Identify which cell holds the provided text, then report its (x, y) central coordinate. 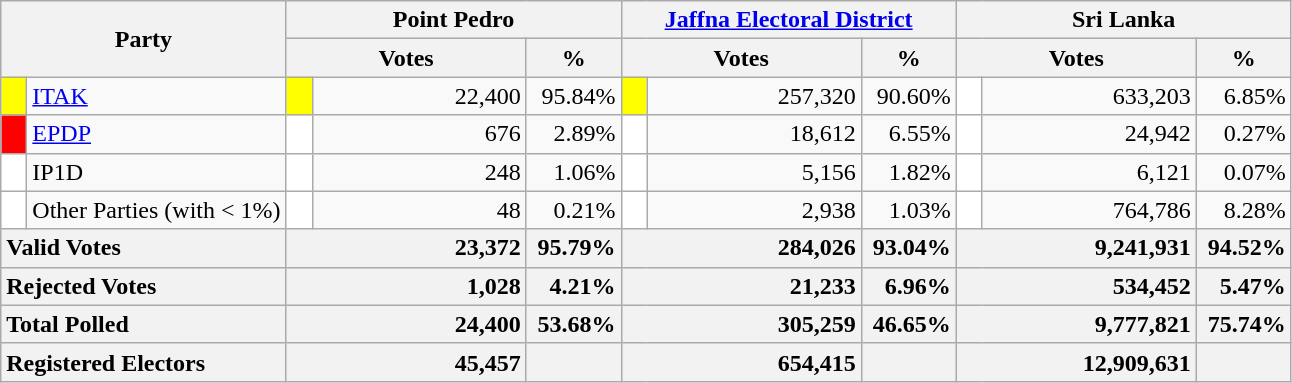
IP1D (156, 172)
53.68% (574, 324)
2.89% (574, 134)
24,400 (406, 324)
1.03% (908, 210)
EPDP (156, 134)
248 (419, 172)
Other Parties (with < 1%) (156, 210)
4.21% (574, 286)
95.79% (574, 248)
0.21% (574, 210)
95.84% (574, 96)
ITAK (156, 96)
9,241,931 (1076, 248)
284,026 (741, 248)
1,028 (406, 286)
12,909,631 (1076, 362)
6,121 (1089, 172)
93.04% (908, 248)
0.07% (1244, 172)
1.06% (574, 172)
46.65% (908, 324)
654,415 (741, 362)
18,612 (754, 134)
24,942 (1089, 134)
6.55% (908, 134)
22,400 (419, 96)
Point Pedro (454, 20)
6.96% (908, 286)
48 (419, 210)
534,452 (1076, 286)
1.82% (908, 172)
305,259 (741, 324)
633,203 (1089, 96)
764,786 (1089, 210)
23,372 (406, 248)
90.60% (908, 96)
Sri Lanka (1124, 20)
2,938 (754, 210)
5.47% (1244, 286)
257,320 (754, 96)
Valid Votes (144, 248)
Registered Electors (144, 362)
0.27% (1244, 134)
Total Polled (144, 324)
676 (419, 134)
8.28% (1244, 210)
Party (144, 39)
94.52% (1244, 248)
Rejected Votes (144, 286)
21,233 (741, 286)
9,777,821 (1076, 324)
6.85% (1244, 96)
5,156 (754, 172)
Jaffna Electoral District (788, 20)
45,457 (406, 362)
75.74% (1244, 324)
